Pinpoint the cell where the given text exists, returning its [X, Y] midpoint coordinate. 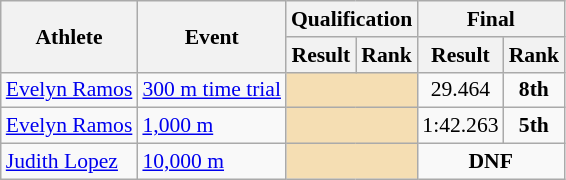
8th [534, 90]
Qualification [352, 19]
Event [212, 36]
1:42.263 [460, 126]
Final [490, 19]
5th [534, 126]
300 m time trial [212, 90]
29.464 [460, 90]
1,000 m [212, 126]
Athlete [70, 36]
10,000 m [212, 162]
Judith Lopez [70, 162]
DNF [490, 162]
